Locate the cell with the specified text and output its [X, Y] center coordinate. 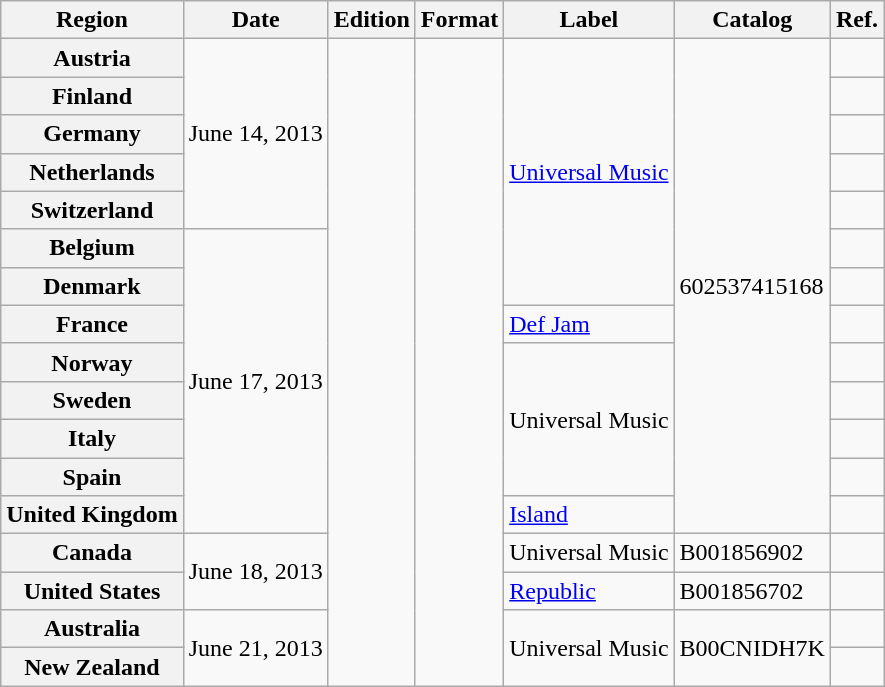
Denmark [92, 286]
Italy [92, 438]
Australia [92, 629]
United Kingdom [92, 515]
Belgium [92, 248]
June 14, 2013 [256, 134]
June 18, 2013 [256, 572]
Date [256, 20]
602537415168 [752, 286]
B001856902 [752, 553]
Netherlands [92, 172]
Ref. [856, 20]
B001856702 [752, 591]
Norway [92, 362]
Island [589, 515]
Def Jam [589, 324]
United States [92, 591]
Austria [92, 58]
New Zealand [92, 667]
Republic [589, 591]
Edition [372, 20]
Format [459, 20]
Germany [92, 134]
Region [92, 20]
Catalog [752, 20]
France [92, 324]
Spain [92, 477]
B00CNIDH7K [752, 648]
Finland [92, 96]
Label [589, 20]
June 17, 2013 [256, 381]
Canada [92, 553]
Switzerland [92, 210]
Sweden [92, 400]
June 21, 2013 [256, 648]
